Search for the cell housing the specified text and yield its (x, y) center coordinate. 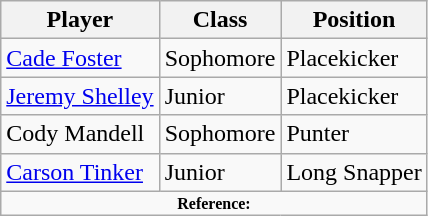
Carson Tinker (80, 172)
Class (220, 20)
Long Snapper (354, 172)
Player (80, 20)
Jeremy Shelley (80, 96)
Position (354, 20)
Reference: (214, 203)
Cade Foster (80, 58)
Punter (354, 134)
Cody Mandell (80, 134)
